Scan for the cell matching the given text and deliver its (X, Y) coordinate at center. 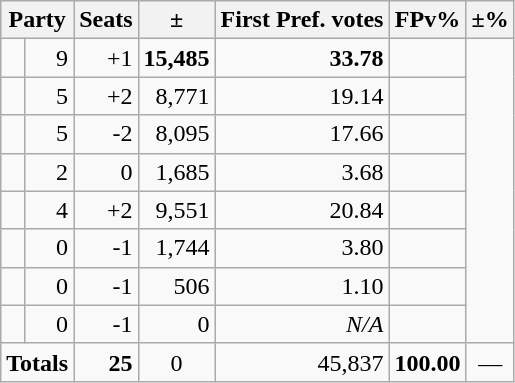
506 (176, 286)
+1 (106, 58)
8,771 (176, 96)
9 (48, 58)
15,485 (176, 58)
Totals (38, 362)
2 (48, 172)
9,551 (176, 210)
20.84 (302, 210)
45,837 (302, 362)
FPv% (428, 20)
Party (38, 20)
1,744 (176, 248)
19.14 (302, 96)
33.78 (302, 58)
1.10 (302, 286)
First Pref. votes (302, 20)
Seats (106, 20)
-2 (106, 134)
— (490, 362)
8,095 (176, 134)
3.68 (302, 172)
3.80 (302, 248)
4 (48, 210)
17.66 (302, 134)
±% (490, 20)
1,685 (176, 172)
± (176, 20)
100.00 (428, 362)
25 (106, 362)
N/A (302, 324)
